Determine the [X, Y] coordinate at the center of the cell enclosing the given text.  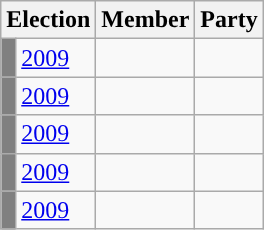
Party [229, 20]
Member [146, 20]
Election [48, 20]
